Detect which cell encompasses the target text, then output its [x, y] center coordinate. 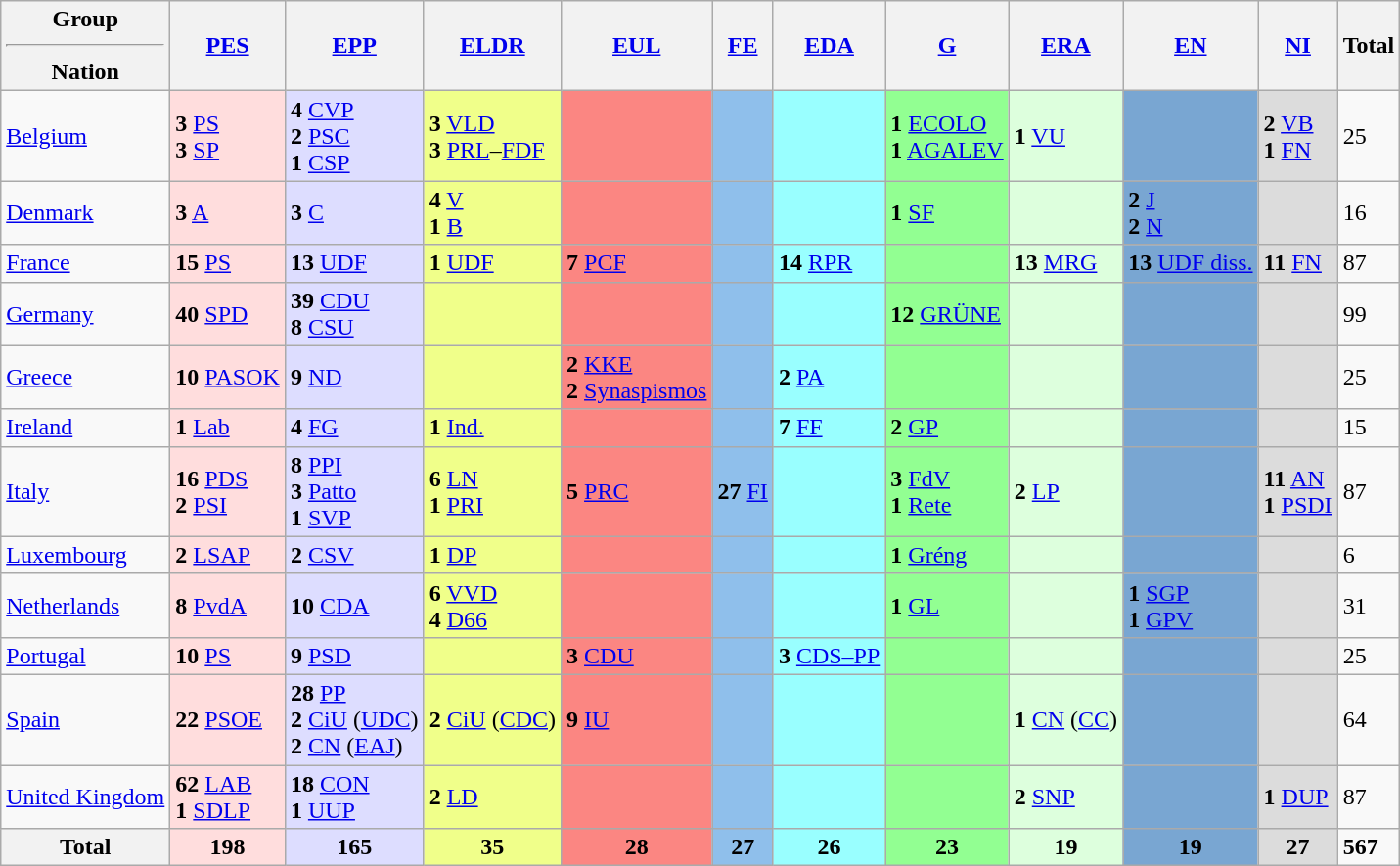
2 SNP [1065, 797]
Denmark [86, 213]
2 LD [492, 797]
28 PP 2 CiU (UDC) 2 CN (EAJ) [354, 719]
567 [1369, 847]
2 LP [1065, 491]
3 CDS–PP [829, 656]
28 [637, 847]
198 [228, 847]
1 GL [947, 605]
40 SPD [228, 313]
EUL [637, 46]
United Kingdom [86, 797]
3 VLD 3 PRL–FDF [492, 136]
2 KKE 2 Synaspismos [637, 378]
64 [1369, 719]
Germany [86, 313]
9 ND [354, 378]
Spain [86, 719]
13 UDF diss. [1191, 263]
22 PSOE [228, 719]
4 CVP 2 PSC 1 CSP [354, 136]
3 FdV 1 Rete [947, 491]
Belgium [86, 136]
1 SGP 1 GPV [1191, 605]
35 [492, 847]
1 Lab [228, 428]
10 PASOK [228, 378]
7 FF [829, 428]
GroupNation [86, 46]
26 [829, 847]
27 FI [743, 491]
8 PPI 3 Patto 1 SVP [354, 491]
Italy [86, 491]
3 C [354, 213]
1 CN (CC) [1065, 719]
6 [1369, 555]
16 [1369, 213]
Netherlands [86, 605]
6 VVD 4 D66 [492, 605]
2 CSV [354, 555]
Portugal [86, 656]
39 CDU 8 CSU [354, 313]
62 LAB 1 SDLP [228, 797]
2 J 2 N [1191, 213]
Greece [86, 378]
ELDR [492, 46]
ERA [1065, 46]
13 UDF [354, 263]
Luxembourg [86, 555]
1 DUP [1297, 797]
1 DP [492, 555]
5 PRC [637, 491]
23 [947, 847]
16 PDS 2 PSI [228, 491]
1 ECOLO 1 AGALEV [947, 136]
15 PS [228, 263]
11 FN [1297, 263]
2 CiU (CDC) [492, 719]
6 LN 1 PRI [492, 491]
14 RPR [829, 263]
8 PvdA [228, 605]
10 PS [228, 656]
31 [1369, 605]
EDA [829, 46]
1 UDF [492, 263]
2 LSAP [228, 555]
10 CDA [354, 605]
PES [228, 46]
1 Ind. [492, 428]
2 VB 1 FN [1297, 136]
15 [1369, 428]
3 A [228, 213]
1 Gréng [947, 555]
EPP [354, 46]
2 GP [947, 428]
2 PA [829, 378]
99 [1369, 313]
7 PCF [637, 263]
Ireland [86, 428]
9 IU [637, 719]
G [947, 46]
NI [1297, 46]
18 CON 1 UUP [354, 797]
1 SF [947, 213]
4 V 1 B [492, 213]
165 [354, 847]
12 GRÜNE [947, 313]
France [86, 263]
3 CDU [637, 656]
4 FG [354, 428]
FE [743, 46]
13 MRG [1065, 263]
1 VU [1065, 136]
EN [1191, 46]
3 PS 3 SP [228, 136]
11 AN 1 PSDI [1297, 491]
9 PSD [354, 656]
